Locate the cell with the specified text and output its [X, Y] center coordinate. 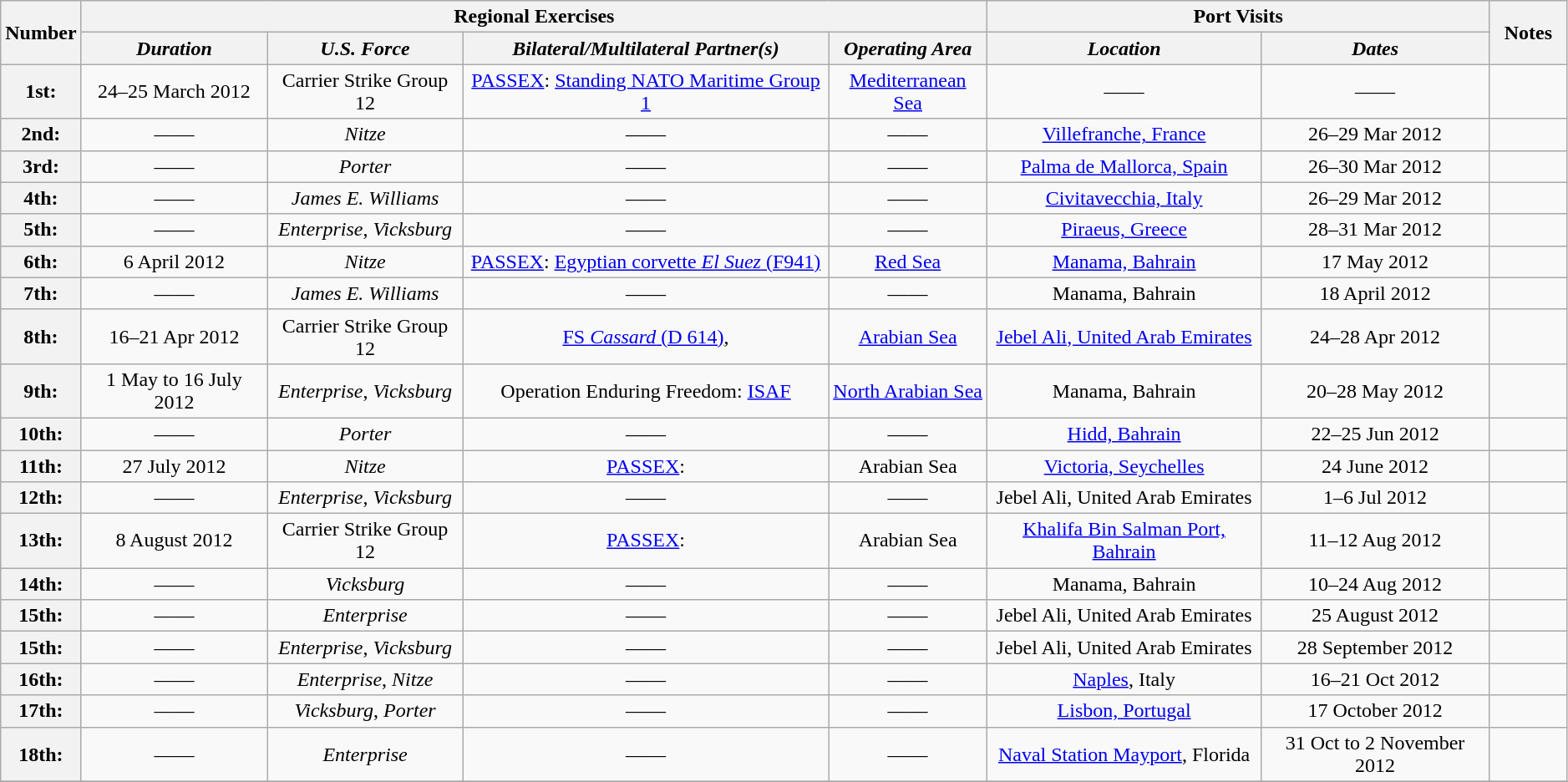
7th: [41, 293]
Duration [174, 48]
FS Cassard (D 614), [645, 336]
12th: [41, 498]
Vicksburg, Porter [366, 711]
31 Oct to 2 November 2012 [1375, 754]
16–21 Oct 2012 [1375, 679]
24–25 March 2012 [174, 92]
Operation Enduring Freedom: ISAF [645, 391]
PASSEX: Standing NATO Maritime Group 1 [645, 92]
28 September 2012 [1375, 647]
Red Sea [908, 262]
1 May to 16 July 2012 [174, 391]
North Arabian Sea [908, 391]
Operating Area [908, 48]
Enterprise, Nitze [366, 679]
2nd: [41, 135]
Palma de Mallorca, Spain [1124, 166]
25 August 2012 [1375, 616]
Naval Station Mayport, Florida [1124, 754]
27 July 2012 [174, 465]
5th: [41, 230]
Naples, Italy [1124, 679]
Vicksburg [366, 584]
Location [1124, 48]
24–28 Apr 2012 [1375, 336]
3rd: [41, 166]
4th: [41, 198]
17 May 2012 [1375, 262]
Mediterranean Sea [908, 92]
Lisbon, Portugal [1124, 711]
16–21 Apr 2012 [174, 336]
10th: [41, 434]
1st: [41, 92]
Bilateral/Multilateral Partner(s) [645, 48]
Victoria, Seychelles [1124, 465]
Khalifa Bin Salman Port, Bahrain [1124, 541]
6th: [41, 262]
Notes [1529, 33]
17 October 2012 [1375, 711]
16th: [41, 679]
11–12 Aug 2012 [1375, 541]
11th: [41, 465]
28–31 Mar 2012 [1375, 230]
13th: [41, 541]
Villefranche, France [1124, 135]
20–28 May 2012 [1375, 391]
Regional Exercises [534, 17]
18 April 2012 [1375, 293]
Port Visits [1238, 17]
8 August 2012 [174, 541]
Hidd, Bahrain [1124, 434]
Civitavecchia, Italy [1124, 198]
6 April 2012 [174, 262]
PASSEX: Egyptian corvette El Suez (F941) [645, 262]
Number [41, 33]
9th: [41, 391]
Piraeus, Greece [1124, 230]
8th: [41, 336]
22–25 Jun 2012 [1375, 434]
18th: [41, 754]
14th: [41, 584]
Dates [1375, 48]
1–6 Jul 2012 [1375, 498]
10–24 Aug 2012 [1375, 584]
26–30 Mar 2012 [1375, 166]
24 June 2012 [1375, 465]
U.S. Force [366, 48]
17th: [41, 711]
